Find where the given text appears and provide that cell's center as (X, Y) coordinate. 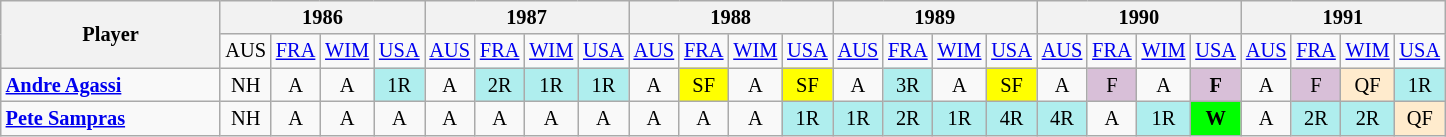
1990 (1139, 17)
Pete Sampras (111, 118)
Andre Agassi (111, 85)
1986 (322, 17)
1989 (935, 17)
3R (908, 85)
W (1215, 118)
Player (111, 34)
1991 (1343, 17)
1988 (731, 17)
1987 (526, 17)
